Detect which cell encompasses the target text, then output its (x, y) center coordinate. 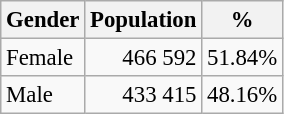
% (242, 20)
48.16% (242, 95)
466 592 (144, 58)
Gender (43, 20)
Female (43, 58)
51.84% (242, 58)
Population (144, 20)
Male (43, 95)
433 415 (144, 95)
